For the text-containing cell, return its midpoint in [X, Y] coordinate format. 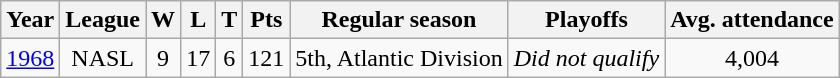
Avg. attendance [752, 20]
Year [30, 20]
Did not qualify [586, 58]
1968 [30, 58]
T [230, 20]
17 [198, 58]
5th, Atlantic Division [399, 58]
NASL [103, 58]
Pts [266, 20]
L [198, 20]
121 [266, 58]
League [103, 20]
9 [164, 58]
W [164, 20]
6 [230, 58]
Playoffs [586, 20]
4,004 [752, 58]
Regular season [399, 20]
